For the text-containing cell, return its midpoint in [X, Y] coordinate format. 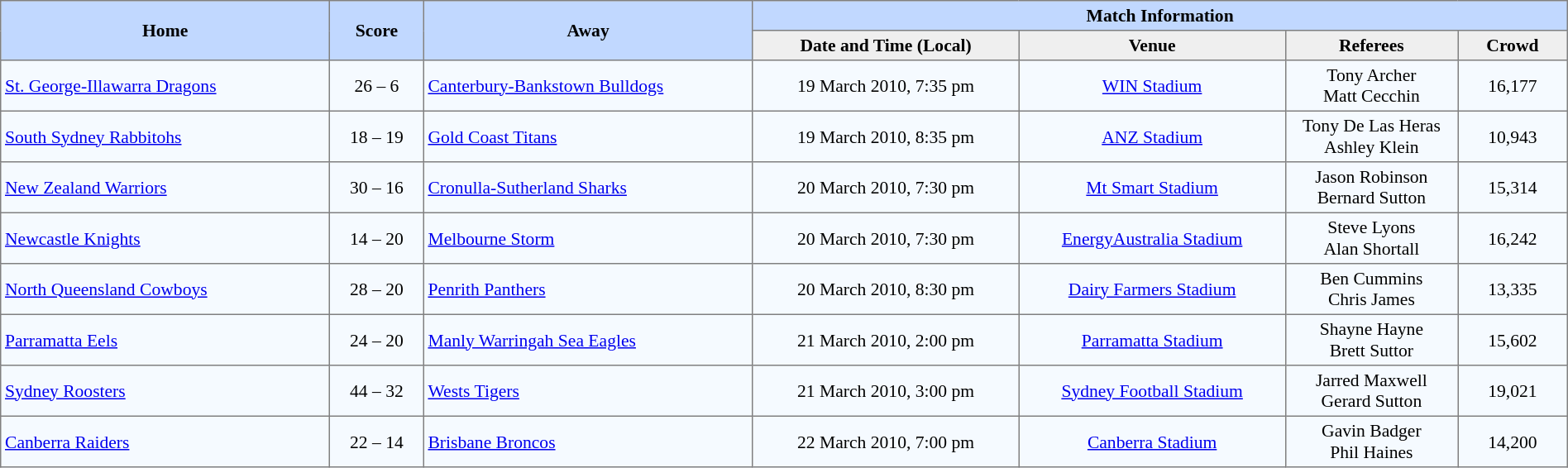
EnergyAustralia Stadium [1152, 238]
Home [165, 31]
Mt Smart Stadium [1152, 188]
Sydney Football Stadium [1152, 391]
Gavin Badger Phil Haines [1371, 442]
ANZ Stadium [1152, 136]
Sydney Roosters [165, 391]
Parramatta Stadium [1152, 340]
Shayne Hayne Brett Suttor [1371, 340]
Date and Time (Local) [886, 45]
WIN Stadium [1152, 86]
24 – 20 [377, 340]
New Zealand Warriors [165, 188]
22 – 14 [377, 442]
44 – 32 [377, 391]
16,242 [1513, 238]
Jason Robinson Bernard Sutton [1371, 188]
14 – 20 [377, 238]
10,943 [1513, 136]
Canberra Raiders [165, 442]
28 – 20 [377, 289]
Melbourne Storm [588, 238]
Gold Coast Titans [588, 136]
18 – 19 [377, 136]
Canterbury-Bankstown Bulldogs [588, 86]
Brisbane Broncos [588, 442]
Canberra Stadium [1152, 442]
30 – 16 [377, 188]
16,177 [1513, 86]
20 March 2010, 8:30 pm [886, 289]
Manly Warringah Sea Eagles [588, 340]
14,200 [1513, 442]
21 March 2010, 3:00 pm [886, 391]
Score [377, 31]
Ben Cummins Chris James [1371, 289]
Match Information [1159, 16]
Venue [1152, 45]
19 March 2010, 7:35 pm [886, 86]
13,335 [1513, 289]
Newcastle Knights [165, 238]
15,314 [1513, 188]
Tony Archer Matt Cecchin [1371, 86]
North Queensland Cowboys [165, 289]
Tony De Las Heras Ashley Klein [1371, 136]
Jarred Maxwell Gerard Sutton [1371, 391]
19,021 [1513, 391]
Crowd [1513, 45]
21 March 2010, 2:00 pm [886, 340]
Cronulla-Sutherland Sharks [588, 188]
Parramatta Eels [165, 340]
26 – 6 [377, 86]
15,602 [1513, 340]
Away [588, 31]
Wests Tigers [588, 391]
South Sydney Rabbitohs [165, 136]
Dairy Farmers Stadium [1152, 289]
22 March 2010, 7:00 pm [886, 442]
St. George-Illawarra Dragons [165, 86]
19 March 2010, 8:35 pm [886, 136]
Referees [1371, 45]
Steve Lyons Alan Shortall [1371, 238]
Penrith Panthers [588, 289]
